Determine the (X, Y) coordinate at the center of the cell enclosing the given text.  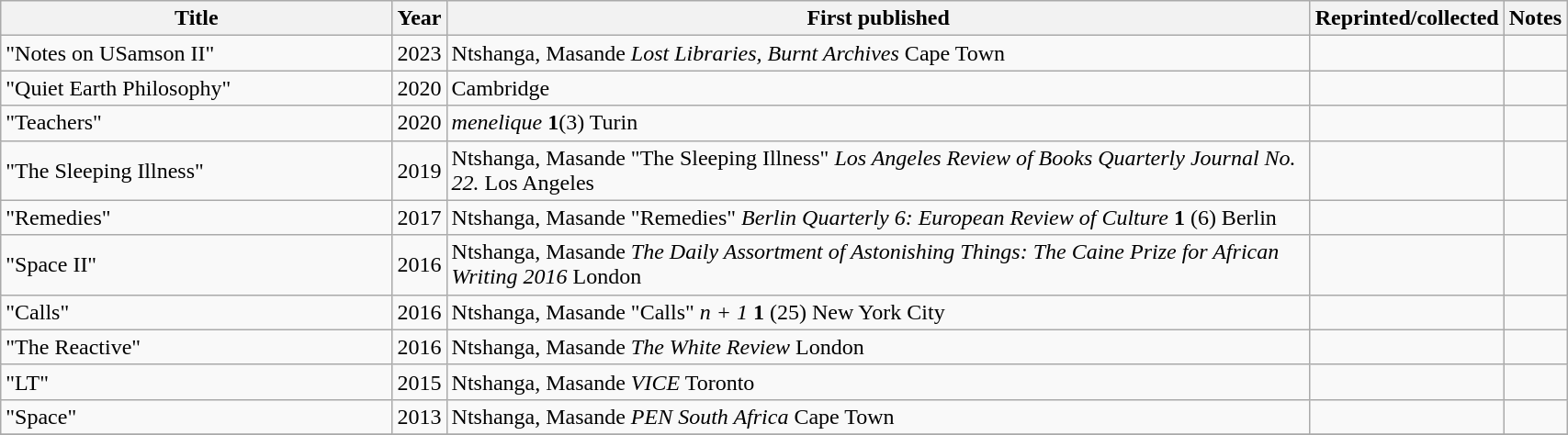
2015 (419, 382)
"Teachers" (197, 123)
"LT" (197, 382)
Ntshanga, Masande "Remedies" Berlin Quarterly 6: European Review of Culture 1 (6) Berlin (878, 217)
Ntshanga, Masande The Daily Assortment of Astonishing Things: The Caine Prize for African Writing 2016 London (878, 264)
"Space II" (197, 264)
Ntshanga, Masande VICE Toronto (878, 382)
Title (197, 18)
Cambridge (878, 88)
Reprinted/collected (1407, 18)
"Notes on USamson II" (197, 53)
Notes (1535, 18)
"Space" (197, 417)
"The Reactive" (197, 347)
"Quiet Earth Philosophy" (197, 88)
Ntshanga, Masande "Calls" n + 1 1 (25) New York City (878, 312)
"The Sleeping Illness" (197, 171)
Year (419, 18)
2019 (419, 171)
2023 (419, 53)
Ntshanga, Masande Lost Libraries, Burnt Archives Cape Town (878, 53)
Ntshanga, Masande PEN South Africa Cape Town (878, 417)
"Calls" (197, 312)
First published (878, 18)
2017 (419, 217)
menelique 1(3) Turin (878, 123)
2013 (419, 417)
Ntshanga, Masande "The Sleeping Illness" Los Angeles Review of Books Quarterly Journal No. 22. Los Angeles (878, 171)
Ntshanga, Masande The White Review London (878, 347)
"Remedies" (197, 217)
